Capture the cell that displays the provided text and extract its (x, y) central coordinate. 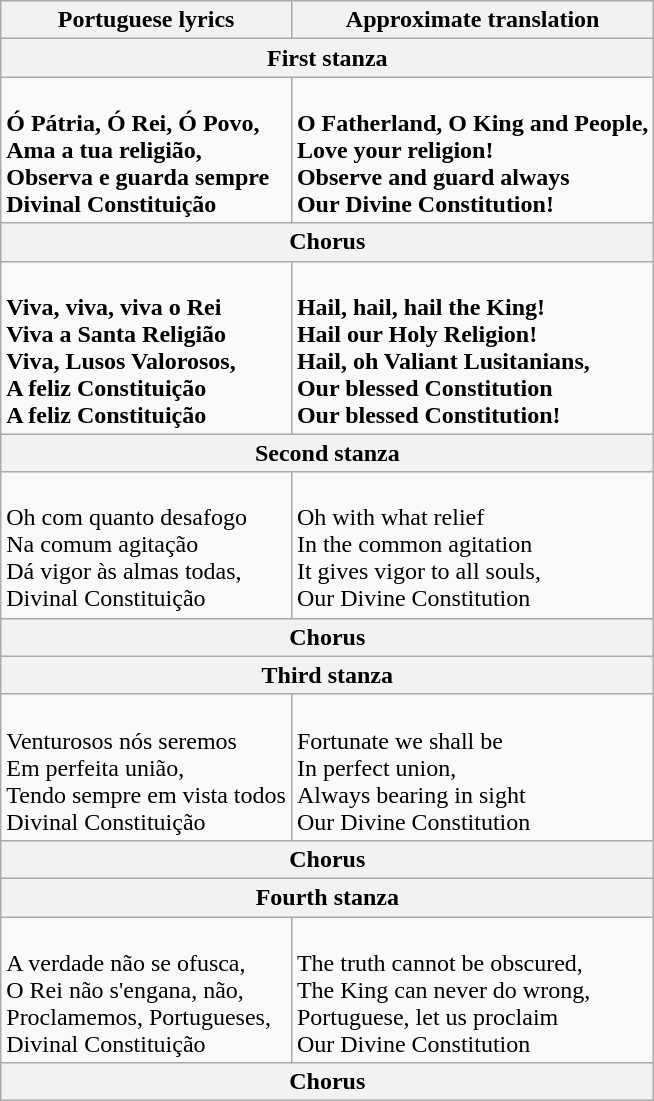
Oh with what relief In the common agitation It gives vigor to all souls, Our Divine Constitution (472, 545)
Viva, viva, viva o Rei Viva a Santa Religião Viva, Lusos Valorosos, A feliz Constituição A feliz Constituição (146, 348)
Venturosos nós seremos Em perfeita união, Tendo sempre em vista todos Divinal Constituição (146, 767)
The truth cannot be obscured, The King can never do wrong, Portuguese, let us proclaim Our Divine Constitution (472, 989)
Ó Pátria, Ó Rei, Ó Povo, Ama a tua religião, Observa e guarda sempre Divinal Constituição (146, 150)
Portuguese lyrics (146, 20)
A verdade não se ofusca, O Rei não s'engana, não, Proclamemos, Portugueses, Divinal Constituição (146, 989)
First stanza (328, 58)
O Fatherland, O King and People, Love your religion! Observe and guard always Our Divine Constitution! (472, 150)
Approximate translation (472, 20)
Fourth stanza (328, 897)
Hail, hail, hail the King! Hail our Holy Religion! Hail, oh Valiant Lusitanians, Our blessed Constitution Our blessed Constitution! (472, 348)
Oh com quanto desafogo Na comum agitação Dá vigor às almas todas, Divinal Constituição (146, 545)
Fortunate we shall be In perfect union, Always bearing in sight Our Divine Constitution (472, 767)
Second stanza (328, 453)
Third stanza (328, 675)
